For the text-containing cell, return its midpoint in (x, y) coordinate format. 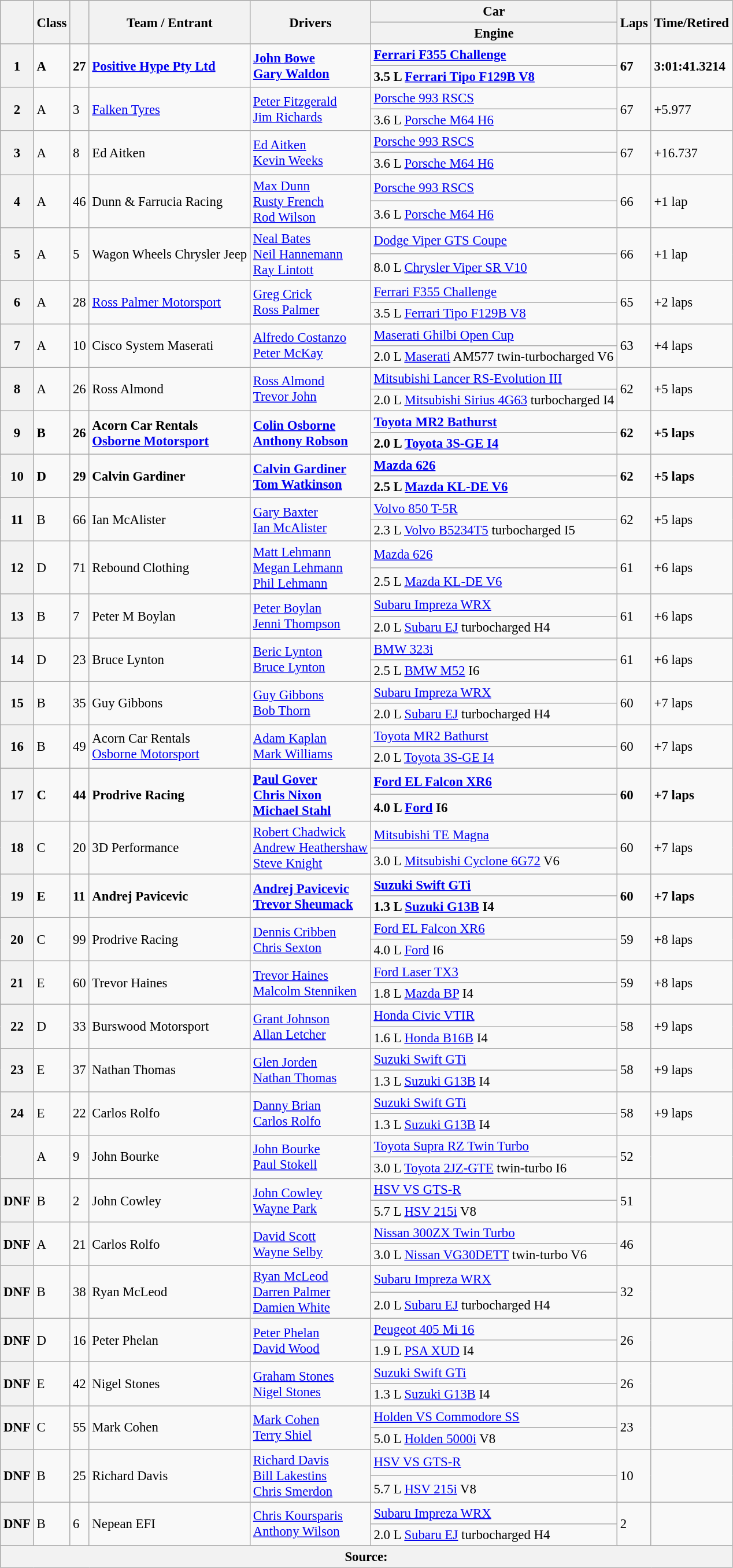
3.0 L Mitsubishi Cyclone 6G72 V6 (494, 861)
Peter Boylan Jenni Thompson (311, 617)
Time/Retired (691, 22)
Guy Gibbons Bob Thorn (311, 703)
Paul Gover Chris Nixon Michael Stahl (311, 795)
Adam Kaplan Mark Williams (311, 746)
Maserati Ghilbi Open Cup (494, 335)
Richard Davis Bill Lakestins Chris Smerdon (311, 1475)
Class (52, 22)
Guy Gibbons (169, 703)
John Cowley Wayne Park (311, 1201)
2.3 L Volvo B5234T5 turbocharged I5 (494, 530)
37 (80, 1070)
Dennis Cribben Chris Sexton (311, 939)
35 (80, 703)
Ross Palmer Motorsport (169, 302)
Danny Brian Carlos Rolfo (311, 1113)
44 (80, 795)
Andrej Pavicevic Trevor Sheumack (311, 896)
8.0 L Chrysler Viper SR V10 (494, 267)
Mitsubishi Lancer RS-Evolution III (494, 378)
Andrej Pavicevic (169, 896)
2.0 L Mitsubishi Sirius 4G63 turbocharged I4 (494, 400)
Car (494, 12)
John Bowe Gary Waldon (311, 66)
33 (80, 1026)
Graham Stones Nigel Stones (311, 1383)
51 (634, 1201)
18 (17, 848)
Ross Almond Trevor John (311, 389)
Peter M Boylan (169, 617)
Ian McAlister (169, 519)
Chris Koursparis Anthony Wilson (311, 1523)
John Bourke (169, 1157)
3.0 L Toyota 2JZ-GTE twin-turbo I6 (494, 1168)
Wagon Wheels Chrysler Jeep (169, 254)
Glen Jorden Nathan Thomas (311, 1070)
52 (634, 1157)
3:01:41.3214 (691, 66)
John Cowley (169, 1201)
Peugeot 405 Mi 16 (494, 1330)
+2 laps (691, 302)
1 (17, 66)
Robert Chadwick Andrew Heathershaw Steve Knight (311, 848)
1.6 L Honda B16B I4 (494, 1038)
Falken Tyres (169, 109)
Grant Johnson Allan Letcher (311, 1026)
Mitsubishi TE Magna (494, 835)
1.9 L PSA XUD I4 (494, 1351)
2.0 L Maserati AM577 twin-turbocharged V6 (494, 357)
Trevor Haines Malcolm Stenniken (311, 983)
28 (80, 302)
+16.737 (691, 153)
Peter Phelan David Wood (311, 1341)
John Bourke Paul Stokell (311, 1157)
Max Dunn Rusty French Rod Wilson (311, 201)
38 (80, 1292)
Honda Civic VTIR (494, 1016)
17 (17, 795)
Beric Lynton Bruce Lynton (311, 659)
71 (80, 568)
Nepean EFI (169, 1523)
Holden VS Commodore SS (494, 1416)
Matt Lehmann Megan Lehmann Phil Lehmann (311, 568)
+5.977 (691, 109)
Richard Davis (169, 1475)
3D Performance (169, 848)
4 (17, 201)
24 (17, 1113)
25 (80, 1475)
Nigel Stones (169, 1383)
Peter Phelan (169, 1341)
Mark Cohen Terry Shiel (311, 1427)
99 (80, 939)
Bruce Lynton (169, 659)
Ed Aitken (169, 153)
Calvin Gardiner Tom Watkinson (311, 477)
Colin Osborne Anthony Robson (311, 433)
1.8 L Mazda BP I4 (494, 994)
27 (80, 66)
Volvo 850 T-5R (494, 509)
13 (17, 617)
Ross Almond (169, 389)
Positive Hype Pty Ltd (169, 66)
63 (634, 346)
12 (17, 568)
55 (80, 1427)
Neal Bates Neil Hannemann Ray Lintott (311, 254)
Ryan McLeod (169, 1292)
Ryan McLeod Darren Palmer Damien White (311, 1292)
Cisco System Maserati (169, 346)
Engine (494, 34)
Toyota Supra RZ Twin Turbo (494, 1146)
Greg Crick Ross Palmer (311, 302)
Gary Baxter Ian McAlister (311, 519)
Dodge Viper GTS Coupe (494, 241)
Drivers (311, 22)
Ed Aitken Kevin Weeks (311, 153)
15 (17, 703)
Laps (634, 22)
Alfredo Costanzo Peter McKay (311, 346)
49 (80, 746)
Rebound Clothing (169, 568)
Calvin Gardiner (169, 477)
29 (80, 477)
BMW 323i (494, 649)
+4 laps (691, 346)
Trevor Haines (169, 983)
65 (634, 302)
Source: (366, 1556)
Nissan 300ZX Twin Turbo (494, 1233)
Mark Cohen (169, 1427)
Ford Laser TX3 (494, 972)
14 (17, 659)
2.5 L BMW M52 I6 (494, 670)
5.0 L Holden 5000i V8 (494, 1438)
3.0 L Nissan VG30DETT twin-turbo V6 (494, 1255)
42 (80, 1383)
Peter Fitzgerald Jim Richards (311, 109)
Team / Entrant (169, 22)
Dunn & Farrucia Racing (169, 201)
Nathan Thomas (169, 1070)
19 (17, 896)
Burswood Motorsport (169, 1026)
David Scott Wayne Selby (311, 1244)
32 (634, 1292)
